Return [X, Y] of the center of cell containing provided text 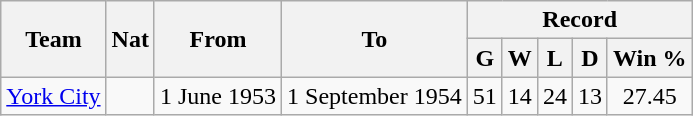
24 [554, 96]
D [590, 58]
Record [580, 20]
13 [590, 96]
Nat [130, 39]
From [218, 39]
To [375, 39]
51 [484, 96]
Win % [650, 58]
1 September 1954 [375, 96]
W [520, 58]
L [554, 58]
27.45 [650, 96]
G [484, 58]
14 [520, 96]
Team [54, 39]
1 June 1953 [218, 96]
York City [54, 96]
